Pinpoint the cell where the given text exists, returning its [x, y] midpoint coordinate. 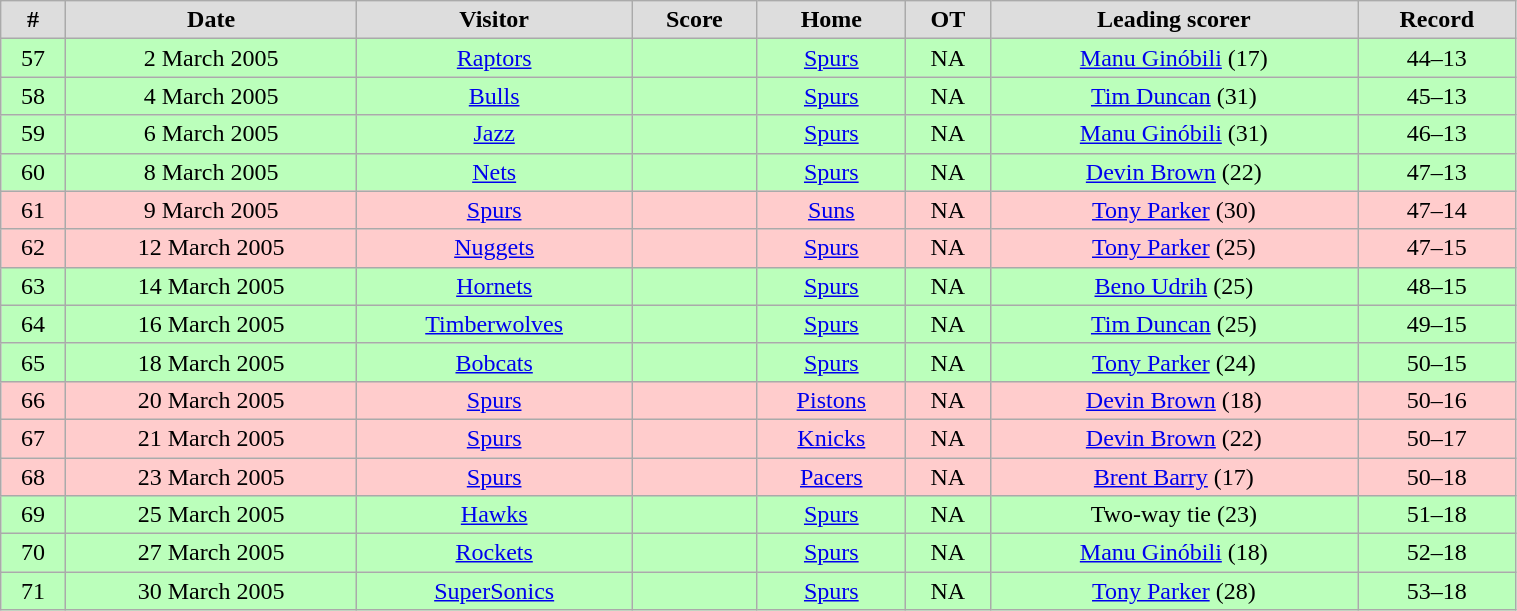
Manu Ginóbili (18) [1174, 553]
Visitor [494, 20]
47–13 [1437, 172]
9 March 2005 [210, 210]
51–18 [1437, 515]
25 March 2005 [210, 515]
8 March 2005 [210, 172]
69 [34, 515]
Two-way tie (23) [1174, 515]
Tim Duncan (25) [1174, 324]
65 [34, 362]
48–15 [1437, 286]
Beno Udrih (25) [1174, 286]
Knicks [832, 438]
71 [34, 591]
14 March 2005 [210, 286]
30 March 2005 [210, 591]
53–18 [1437, 591]
6 March 2005 [210, 134]
Devin Brown (18) [1174, 400]
50–16 [1437, 400]
Home [832, 20]
18 March 2005 [210, 362]
OT [948, 20]
50–15 [1437, 362]
Record [1437, 20]
64 [34, 324]
Timberwolves [494, 324]
Suns [832, 210]
45–13 [1437, 96]
Tony Parker (25) [1174, 248]
Leading scorer [1174, 20]
21 March 2005 [210, 438]
46–13 [1437, 134]
Brent Barry (17) [1174, 477]
61 [34, 210]
Hawks [494, 515]
Score [694, 20]
50–17 [1437, 438]
Nuggets [494, 248]
44–13 [1437, 58]
Manu Ginóbili (31) [1174, 134]
4 March 2005 [210, 96]
Tony Parker (28) [1174, 591]
Date [210, 20]
66 [34, 400]
2 March 2005 [210, 58]
Hornets [494, 286]
Pacers [832, 477]
49–15 [1437, 324]
Raptors [494, 58]
Nets [494, 172]
16 March 2005 [210, 324]
Jazz [494, 134]
Tim Duncan (31) [1174, 96]
60 [34, 172]
20 March 2005 [210, 400]
63 [34, 286]
Pistons [832, 400]
SuperSonics [494, 591]
Tony Parker (30) [1174, 210]
Bulls [494, 96]
Rockets [494, 553]
68 [34, 477]
62 [34, 248]
Manu Ginóbili (17) [1174, 58]
67 [34, 438]
70 [34, 553]
Tony Parker (24) [1174, 362]
50–18 [1437, 477]
58 [34, 96]
57 [34, 58]
52–18 [1437, 553]
Bobcats [494, 362]
23 March 2005 [210, 477]
27 March 2005 [210, 553]
12 March 2005 [210, 248]
59 [34, 134]
47–14 [1437, 210]
47–15 [1437, 248]
# [34, 20]
